Locate the cell with the specified text and output its [x, y] center coordinate. 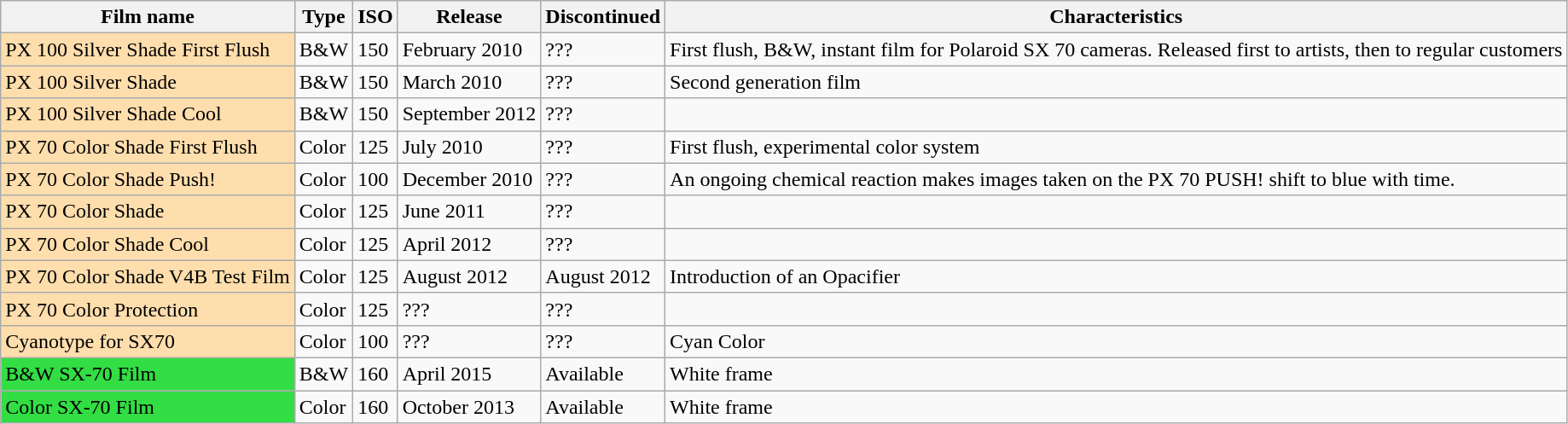
December 2010 [469, 179]
PX 70 Color Shade Cool [148, 244]
Second generation film [1116, 82]
February 2010 [469, 49]
PX 100 Silver Shade First Flush [148, 49]
First flush, B&W, instant film for Polaroid SX 70 cameras. Released first to artists, then to regular customers [1116, 49]
April 2012 [469, 244]
PX 70 Color Shade [148, 212]
July 2010 [469, 147]
PX 100 Silver Shade [148, 82]
Release [469, 17]
PX 70 Color Shade V4B Test Film [148, 276]
Characteristics [1116, 17]
PX 100 Silver Shade Cool [148, 114]
PX 70 Color Shade Push! [148, 179]
PX 70 Color Shade First Flush [148, 147]
October 2013 [469, 407]
Cyan Color [1116, 341]
First flush, experimental color system [1116, 147]
Discontinued [603, 17]
ISO [375, 17]
Cyanotype for SX70 [148, 341]
B&W SX-70 Film [148, 374]
March 2010 [469, 82]
June 2011 [469, 212]
Color SX-70 Film [148, 407]
September 2012 [469, 114]
An ongoing chemical reaction makes images taken on the PX 70 PUSH! shift to blue with time. [1116, 179]
PX 70 Color Protection [148, 309]
April 2015 [469, 374]
Introduction of an Opacifier [1116, 276]
Type [323, 17]
Film name [148, 17]
